Detect which cell encompasses the target text, then output its (x, y) center coordinate. 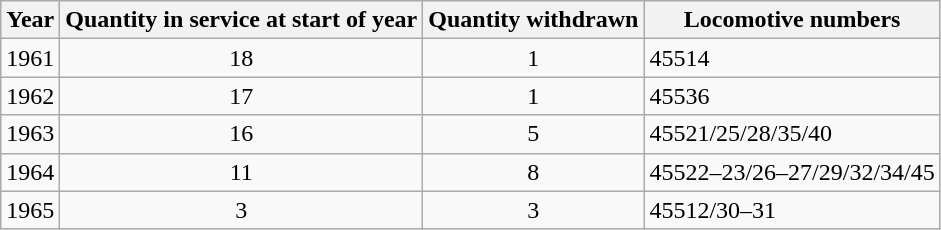
45536 (792, 96)
16 (242, 134)
5 (534, 134)
17 (242, 96)
45521/25/28/35/40 (792, 134)
1965 (30, 210)
18 (242, 58)
45512/30–31 (792, 210)
1963 (30, 134)
Quantity withdrawn (534, 20)
1962 (30, 96)
8 (534, 172)
Year (30, 20)
1964 (30, 172)
1961 (30, 58)
11 (242, 172)
Quantity in service at start of year (242, 20)
45522–23/26–27/29/32/34/45 (792, 172)
Locomotive numbers (792, 20)
45514 (792, 58)
